Scan for the cell matching the given text and deliver its (X, Y) coordinate at center. 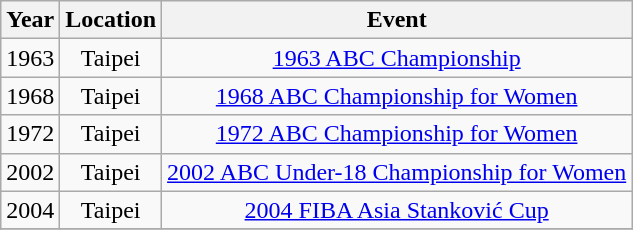
2002 (30, 172)
Event (397, 20)
1972 ABC Championship for Women (397, 134)
1968 ABC Championship for Women (397, 96)
1963 ABC Championship (397, 58)
1963 (30, 58)
2004 (30, 210)
2004 FIBA Asia Stanković Cup (397, 210)
Year (30, 20)
1968 (30, 96)
1972 (30, 134)
Location (111, 20)
2002 ABC Under-18 Championship for Women (397, 172)
